Detect which cell encompasses the target text, then output its (X, Y) center coordinate. 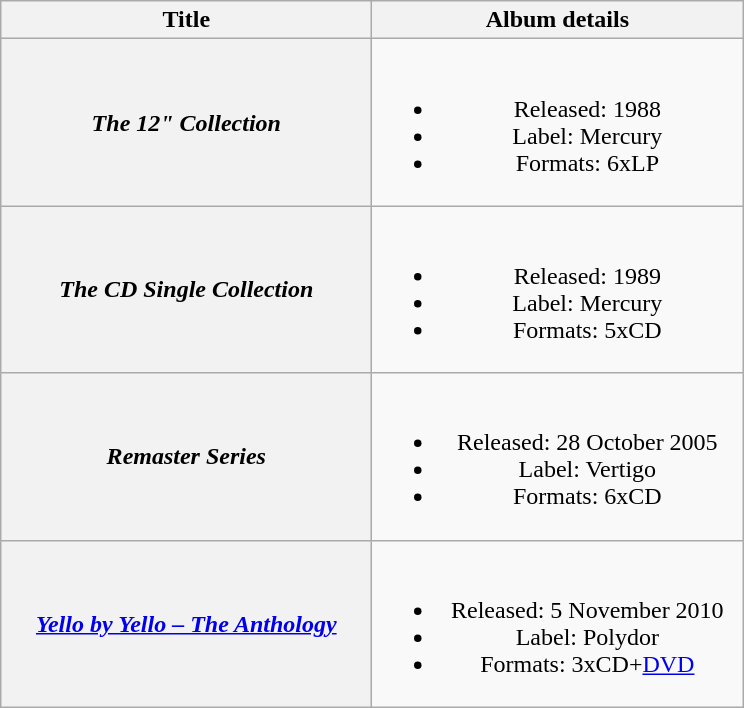
Released: 5 November 2010Label: PolydorFormats: 3xCD+DVD (558, 624)
Released: 28 October 2005Label: VertigoFormats: 6xCD (558, 456)
The 12" Collection (186, 122)
Released: 1989Label: MercuryFormats: 5xCD (558, 290)
Released: 1988Label: MercuryFormats: 6xLP (558, 122)
Title (186, 20)
Album details (558, 20)
Remaster Series (186, 456)
The CD Single Collection (186, 290)
Yello by Yello – The Anthology (186, 624)
